Extract the (x, y) coordinate from the center of the cell holding the provided text.  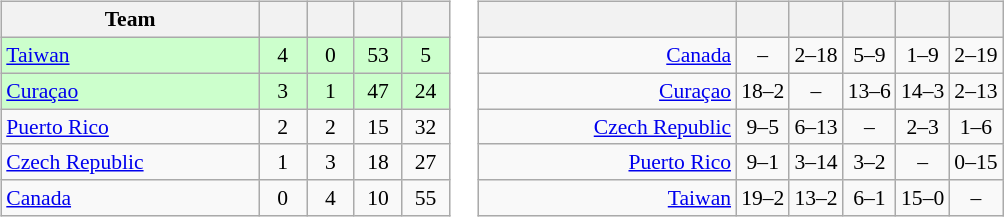
2–3 (922, 127)
9–5 (762, 127)
55 (426, 198)
24 (426, 91)
47 (378, 91)
1–9 (922, 55)
2–18 (816, 55)
5–9 (870, 55)
0–15 (976, 162)
13–6 (870, 91)
6–1 (870, 198)
5 (426, 55)
2–19 (976, 55)
15–0 (922, 198)
14–3 (922, 91)
32 (426, 127)
18–2 (762, 91)
13–2 (816, 198)
9–1 (762, 162)
19–2 (762, 198)
3–2 (870, 162)
1–6 (976, 127)
53 (378, 55)
10 (378, 198)
15 (378, 127)
2–13 (976, 91)
6–13 (816, 127)
Team (130, 20)
18 (378, 162)
3–14 (816, 162)
27 (426, 162)
